Provide the [X, Y] coordinate of the cell's center where the given text is located.  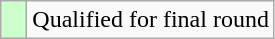
Qualified for final round [151, 20]
